Scan for the cell matching the given text and deliver its [x, y] coordinate at center. 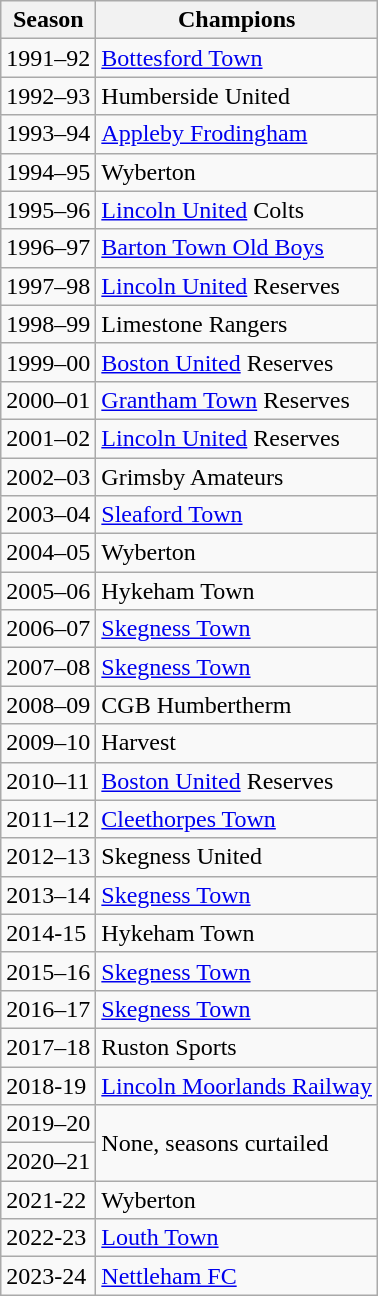
Skegness United [237, 857]
2019–20 [48, 1124]
Lincoln Moorlands Railway [237, 1085]
Humberside United [237, 96]
2013–14 [48, 895]
2004–05 [48, 553]
1999–00 [48, 362]
None, seasons curtailed [237, 1143]
1997–98 [48, 286]
Louth Town [237, 1238]
2018-19 [48, 1085]
CGB Humbertherm [237, 705]
2011–12 [48, 819]
2014-15 [48, 933]
1998–99 [48, 324]
Champions [237, 20]
1993–94 [48, 134]
Grimsby Amateurs [237, 477]
2012–13 [48, 857]
2001–02 [48, 438]
Nettleham FC [237, 1276]
Limestone Rangers [237, 324]
1996–97 [48, 248]
2009–10 [48, 743]
1991–92 [48, 58]
2003–04 [48, 515]
2016–17 [48, 1009]
Ruston Sports [237, 1047]
Appleby Frodingham [237, 134]
2015–16 [48, 971]
2002–03 [48, 477]
1992–93 [48, 96]
2008–09 [48, 705]
2021-22 [48, 1200]
2007–08 [48, 667]
Grantham Town Reserves [237, 400]
Lincoln United Colts [237, 210]
2010–11 [48, 781]
2000–01 [48, 400]
2020–21 [48, 1162]
2006–07 [48, 629]
Bottesford Town [237, 58]
2005–06 [48, 591]
Cleethorpes Town [237, 819]
1995–96 [48, 210]
Harvest [237, 743]
Barton Town Old Boys [237, 248]
Sleaford Town [237, 515]
2023-24 [48, 1276]
2017–18 [48, 1047]
Season [48, 20]
1994–95 [48, 172]
2022-23 [48, 1238]
